Scan for the cell matching the given text and deliver its [X, Y] coordinate at center. 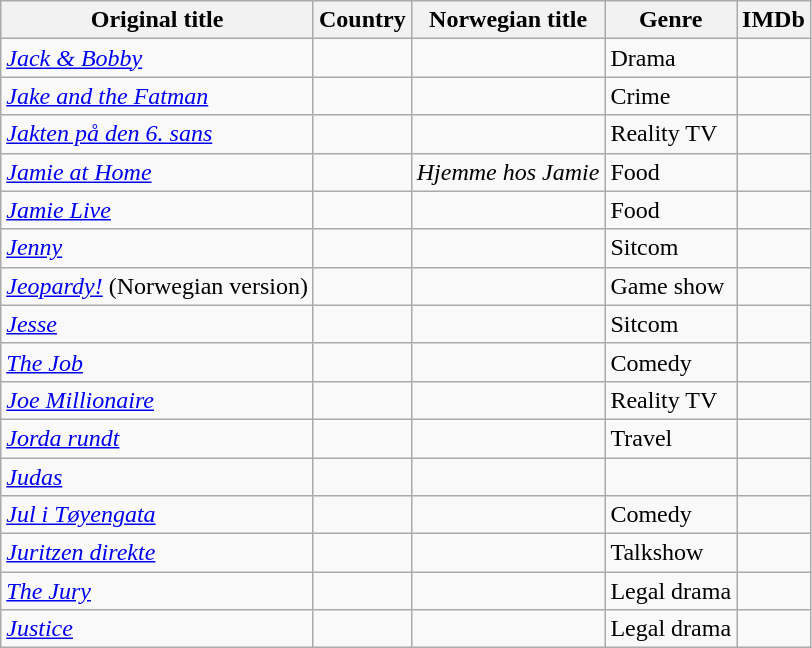
Norwegian title [508, 20]
Country [362, 20]
Jack & Bobby [158, 58]
Judas [158, 477]
Game show [671, 286]
Jake and the Fatman [158, 96]
Jamie at Home [158, 172]
Jesse [158, 324]
Juritzen direkte [158, 553]
Talkshow [671, 553]
Travel [671, 438]
Jorda rundt [158, 438]
Genre [671, 20]
Hjemme hos Jamie [508, 172]
Jakten på den 6. sans [158, 134]
Joe Millionaire [158, 400]
The Jury [158, 591]
Justice [158, 629]
Crime [671, 96]
Original title [158, 20]
IMDb [774, 20]
Jenny [158, 248]
Jeopardy! (Norwegian version) [158, 286]
Jul i Tøyengata [158, 515]
The Job [158, 362]
Drama [671, 58]
Jamie Live [158, 210]
